Capture the cell that displays the provided text and extract its [X, Y] central coordinate. 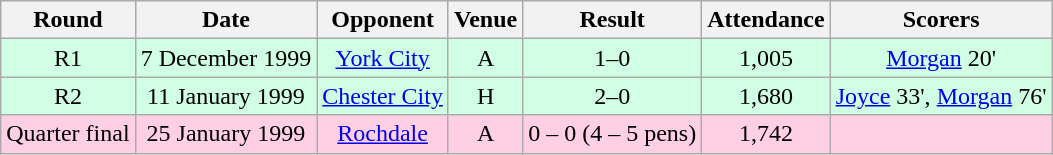
Joyce 33', Morgan 76' [941, 96]
1,005 [766, 58]
Morgan 20' [941, 58]
Scorers [941, 20]
1–0 [612, 58]
Round [68, 20]
7 December 1999 [226, 58]
Quarter final [68, 134]
Opponent [383, 20]
Result [612, 20]
Date [226, 20]
R1 [68, 58]
York City [383, 58]
1,742 [766, 134]
0 – 0 (4 – 5 pens) [612, 134]
25 January 1999 [226, 134]
Attendance [766, 20]
1,680 [766, 96]
H [485, 96]
R2 [68, 96]
Rochdale [383, 134]
11 January 1999 [226, 96]
Venue [485, 20]
Chester City [383, 96]
2–0 [612, 96]
